Extract the (X, Y) coordinate from the center of the cell holding the provided text.  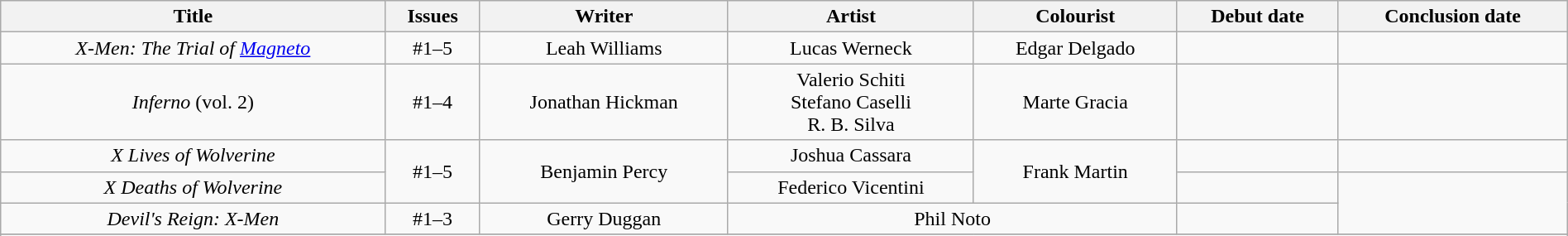
X-Men: The Trial of Magneto (194, 48)
Edgar Delgado (1075, 48)
Valerio SchitiStefano CaselliR. B. Silva (850, 102)
Joshua Cassara (850, 156)
Federico Vicentini (850, 187)
Inferno (vol. 2) (194, 102)
#1–3 (433, 219)
Benjamin Percy (604, 171)
Conclusion date (1452, 17)
Leah Williams (604, 48)
Jonathan Hickman (604, 102)
#1–4 (433, 102)
Writer (604, 17)
Debut date (1257, 17)
Marte Gracia (1075, 102)
Lucas Werneck (850, 48)
Devil's Reign: X-Men (194, 219)
Artist (850, 17)
X Lives of Wolverine (194, 156)
X Deaths of Wolverine (194, 187)
Colourist (1075, 17)
Gerry Duggan (604, 219)
Phil Noto (953, 219)
Frank Martin (1075, 171)
Title (194, 17)
Issues (433, 17)
